Locate the cell with the specified text and output its (X, Y) center coordinate. 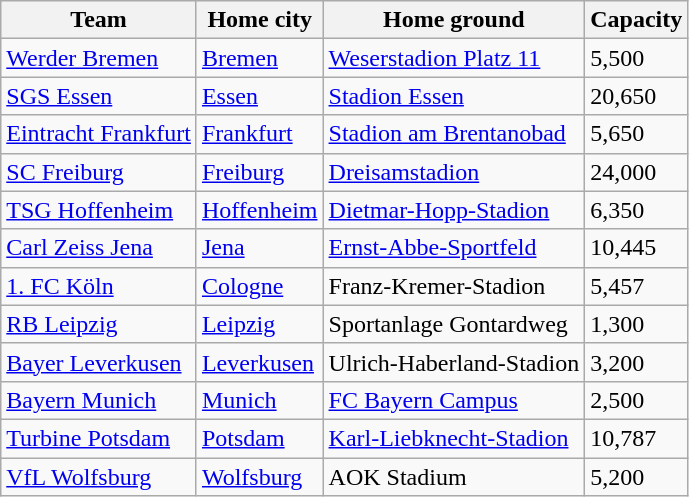
5,200 (636, 477)
AOK Stadium (454, 477)
SC Freiburg (99, 172)
Stadion Essen (454, 96)
Sportanlage Gontardweg (454, 324)
Cologne (260, 286)
Turbine Potsdam (99, 438)
Eintracht Frankfurt (99, 134)
20,650 (636, 96)
Capacity (636, 20)
Jena (260, 248)
Karl-Liebknecht-Stadion (454, 438)
Freiburg (260, 172)
5,650 (636, 134)
Dreisamstadion (454, 172)
Dietmar-Hopp-Stadion (454, 210)
Frankfurt (260, 134)
Weserstadion Platz 11 (454, 58)
Ulrich-Haberland-Stadion (454, 362)
Stadion am Brentanobad (454, 134)
SGS Essen (99, 96)
Ernst-Abbe-Sportfeld (454, 248)
Franz-Kremer-Stadion (454, 286)
2,500 (636, 400)
Home ground (454, 20)
6,350 (636, 210)
VfL Wolfsburg (99, 477)
RB Leipzig (99, 324)
3,200 (636, 362)
Essen (260, 96)
Bremen (260, 58)
10,787 (636, 438)
10,445 (636, 248)
5,457 (636, 286)
Leverkusen (260, 362)
FC Bayern Campus (454, 400)
Bayer Leverkusen (99, 362)
Potsdam (260, 438)
Werder Bremen (99, 58)
Wolfsburg (260, 477)
Team (99, 20)
1. FC Köln (99, 286)
24,000 (636, 172)
Bayern Munich (99, 400)
5,500 (636, 58)
Hoffenheim (260, 210)
Leipzig (260, 324)
TSG Hoffenheim (99, 210)
1,300 (636, 324)
Carl Zeiss Jena (99, 248)
Munich (260, 400)
Home city (260, 20)
